Search for the cell housing the specified text and yield its [X, Y] center coordinate. 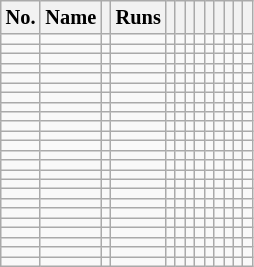
Runs [138, 17]
No. [21, 17]
Name [70, 17]
